Provide the [x, y] coordinate of the cell's center where the given text is located.  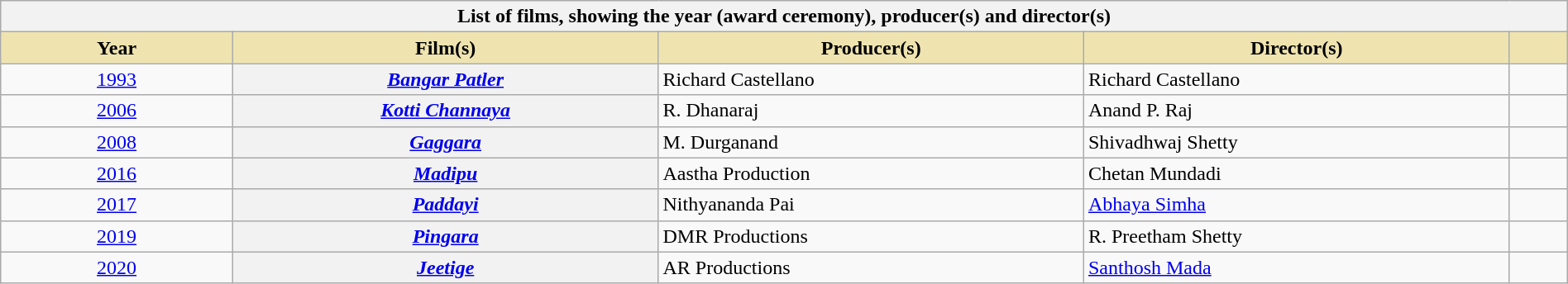
2006 [117, 111]
Producer(s) [872, 48]
Film(s) [445, 48]
AR Productions [872, 267]
Director(s) [1297, 48]
List of films, showing the year (award ceremony), producer(s) and director(s) [784, 17]
Pingara [445, 236]
Gaggara [445, 142]
R. Dhanaraj [872, 111]
Nithyananda Pai [872, 205]
Year [117, 48]
M. Durganand [872, 142]
Shivadhwaj Shetty [1297, 142]
Paddayi [445, 205]
2008 [117, 142]
Kotti Channaya [445, 111]
1993 [117, 79]
Chetan Mundadi [1297, 173]
Bangar Patler [445, 79]
Santhosh Mada [1297, 267]
Aastha Production [872, 173]
Abhaya Simha [1297, 205]
2017 [117, 205]
2020 [117, 267]
2019 [117, 236]
Jeetige [445, 267]
Anand P. Raj [1297, 111]
2016 [117, 173]
DMR Productions [872, 236]
R. Preetham Shetty [1297, 236]
Madipu [445, 173]
